Search for the cell housing the specified text and yield its [x, y] center coordinate. 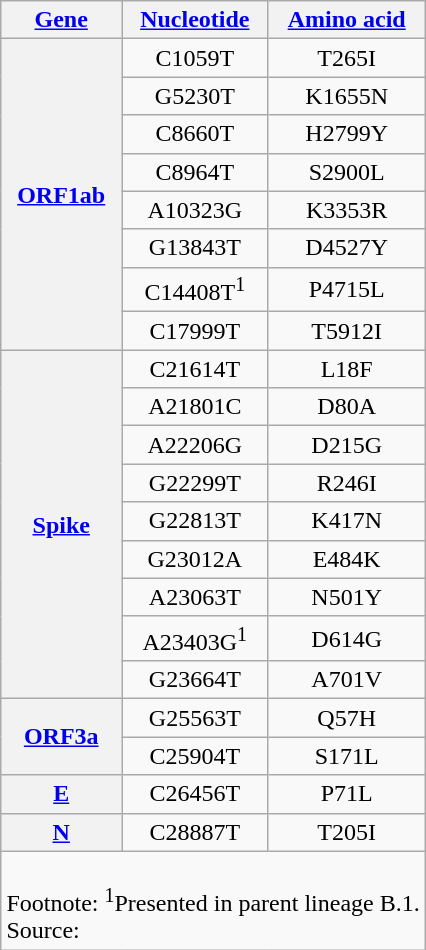
A21801C [196, 407]
Nucleotide [196, 20]
Gene [62, 20]
Q57H [346, 718]
G23664T [196, 680]
P4715L [346, 290]
L18F [346, 369]
D4527Y [346, 248]
N501Y [346, 597]
K417N [346, 521]
K1655N [346, 96]
C8660T [196, 134]
Amino acid [346, 20]
A701V [346, 680]
A23063T [196, 597]
E484K [346, 559]
C21614T [196, 369]
G23012A [196, 559]
K3353R [346, 210]
C26456T [196, 794]
ORF1ab [62, 194]
T265I [346, 58]
T5912I [346, 331]
E [62, 794]
Spike [62, 524]
D614G [346, 638]
C17999T [196, 331]
D80A [346, 407]
G25563T [196, 718]
G22813T [196, 521]
G22299T [196, 483]
R246I [346, 483]
C28887T [196, 832]
S171L [346, 756]
T205I [346, 832]
C25904T [196, 756]
G5230T [196, 96]
G13843T [196, 248]
N [62, 832]
A23403G1 [196, 638]
D215G [346, 445]
A22206G [196, 445]
C1059T [196, 58]
S2900L [346, 172]
A10323G [196, 210]
ORF3a [62, 737]
Footnote: 1Presented in parent lineage B.1.Source: [213, 900]
C14408T1 [196, 290]
P71L [346, 794]
C8964T [196, 172]
H2799Y [346, 134]
